Extract the [x, y] coordinate from the center of the cell holding the provided text.  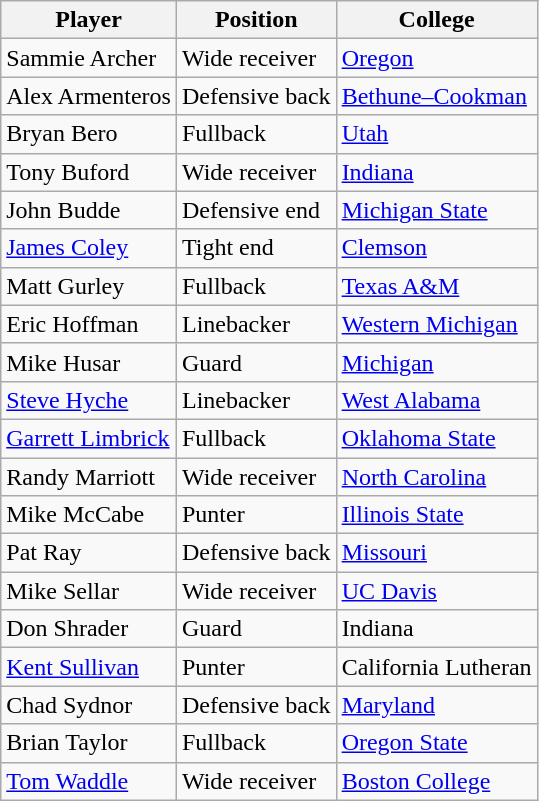
Bryan Bero [89, 134]
James Coley [89, 248]
Mike McCabe [89, 515]
Garrett Limbrick [89, 438]
Utah [436, 134]
Sammie Archer [89, 58]
Michigan [436, 362]
Western Michigan [436, 324]
North Carolina [436, 477]
Defensive end [256, 210]
Alex Armenteros [89, 96]
College [436, 20]
Clemson [436, 248]
Bethune–Cookman [436, 96]
Missouri [436, 553]
UC Davis [436, 591]
California Lutheran [436, 667]
Kent Sullivan [89, 667]
Player [89, 20]
Oklahoma State [436, 438]
Oregon [436, 58]
Steve Hyche [89, 400]
Mike Husar [89, 362]
Brian Taylor [89, 743]
Boston College [436, 781]
Randy Marriott [89, 477]
Illinois State [436, 515]
Texas A&M [436, 286]
Pat Ray [89, 553]
Position [256, 20]
Mike Sellar [89, 591]
Don Shrader [89, 629]
Chad Sydnor [89, 705]
John Budde [89, 210]
West Alabama [436, 400]
Tom Waddle [89, 781]
Eric Hoffman [89, 324]
Maryland [436, 705]
Tony Buford [89, 172]
Tight end [256, 248]
Michigan State [436, 210]
Oregon State [436, 743]
Matt Gurley [89, 286]
